Identify which cell holds the provided text, then report its (x, y) central coordinate. 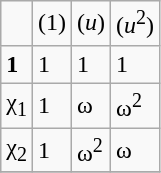
(1) (52, 24)
(u2) (136, 24)
χ1 (17, 106)
χ2 (17, 150)
(u) (92, 24)
